Locate the cell with the specified text and output its [x, y] center coordinate. 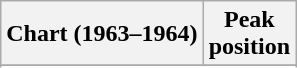
Peak position [249, 34]
Chart (1963–1964) [102, 34]
